Return the [x, y] coordinate for the center point of the cell that contains the specified text.  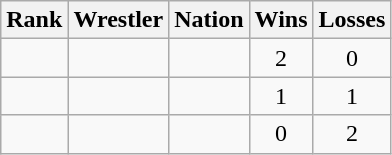
Nation [209, 20]
Losses [352, 20]
Wrestler [118, 20]
Wins [281, 20]
Rank [34, 20]
